Locate the cell with the specified text and output its (x, y) center coordinate. 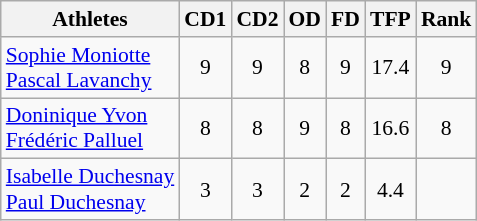
TFP (390, 19)
FD (346, 19)
CD2 (257, 19)
Rank (446, 19)
16.6 (390, 128)
17.4 (390, 68)
CD1 (205, 19)
Isabelle DuchesnayPaul Duchesnay (90, 190)
Doninique YvonFrédéric Palluel (90, 128)
Sophie MoniottePascal Lavanchy (90, 68)
OD (306, 19)
4.4 (390, 190)
Athletes (90, 19)
